Pinpoint the cell where the given text exists, returning its [X, Y] midpoint coordinate. 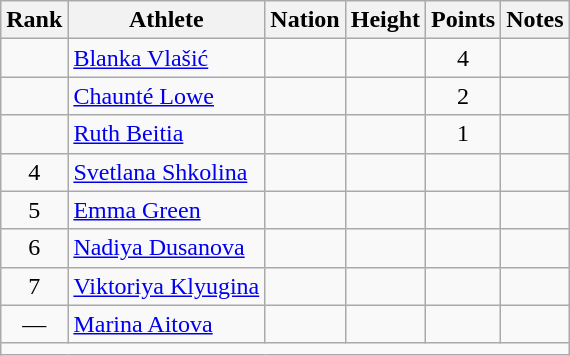
Nation [305, 20]
Chaunté Lowe [166, 96]
7 [34, 286]
2 [464, 96]
1 [464, 134]
— [34, 324]
Marina Aitova [166, 324]
Notes [535, 20]
Svetlana Shkolina [166, 172]
6 [34, 248]
Height [385, 20]
Viktoriya Klyugina [166, 286]
5 [34, 210]
Nadiya Dusanova [166, 248]
Ruth Beitia [166, 134]
Emma Green [166, 210]
Athlete [166, 20]
Rank [34, 20]
Points [464, 20]
Blanka Vlašić [166, 58]
